For the text-containing cell, return its midpoint in (x, y) coordinate format. 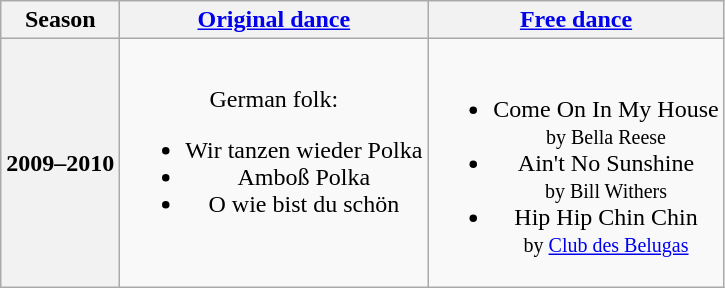
Season (60, 20)
2009–2010 (60, 163)
Original dance (274, 20)
Free dance (576, 20)
German folk:Wir tanzen wieder PolkaAmboß PolkaO wie bist du schön (274, 163)
Come On In My House by Bella Reese Ain't No Sunshine by Bill Withers Hip Hip Chin Chin by Club des Belugas (576, 163)
